Provide the [x, y] coordinate of the cell's center where the given text is located.  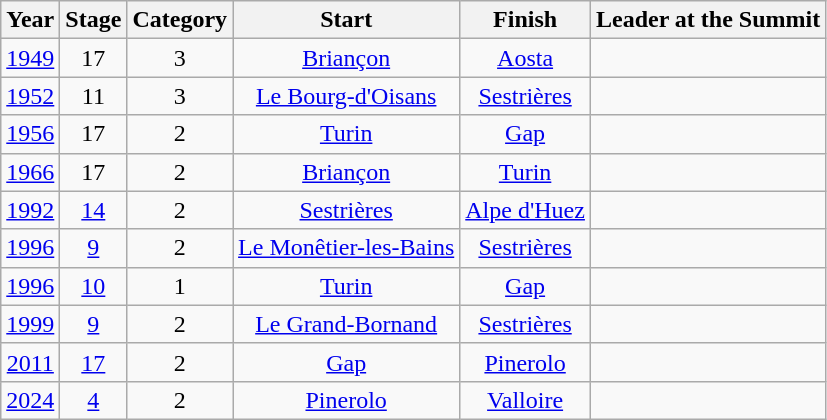
1 [180, 286]
Year [30, 20]
1956 [30, 134]
1949 [30, 58]
1952 [30, 96]
10 [94, 286]
14 [94, 210]
4 [94, 400]
1966 [30, 172]
2011 [30, 362]
Alpe d'Huez [526, 210]
1992 [30, 210]
Le Monêtier-les-Bains [346, 248]
Category [180, 20]
Finish [526, 20]
2024 [30, 400]
Valloire [526, 400]
Le Bourg-d'Oisans [346, 96]
Stage [94, 20]
Aosta [526, 58]
Le Grand-Bornand [346, 324]
Leader at the Summit [708, 20]
Start [346, 20]
1999 [30, 324]
11 [94, 96]
